Find where the given text appears and provide that cell's center as (X, Y) coordinate. 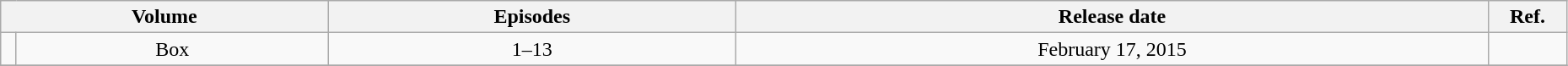
1–13 (532, 49)
Ref. (1528, 17)
February 17, 2015 (1113, 49)
Episodes (532, 17)
Release date (1113, 17)
Box (172, 49)
Volume (164, 17)
